Return the (X, Y) coordinate for the center point of the cell that contains the specified text.  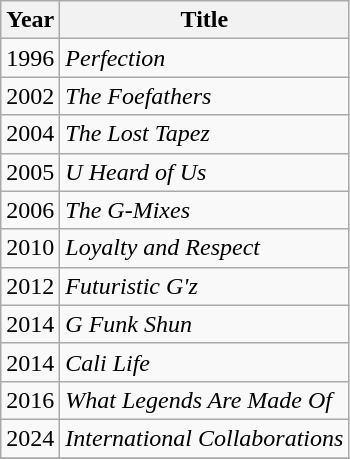
What Legends Are Made Of (204, 400)
Cali Life (204, 362)
The Lost Tapez (204, 134)
2002 (30, 96)
G Funk Shun (204, 324)
2005 (30, 172)
2006 (30, 210)
2010 (30, 248)
2004 (30, 134)
2012 (30, 286)
Perfection (204, 58)
Year (30, 20)
1996 (30, 58)
International Collaborations (204, 438)
2016 (30, 400)
Loyalty and Respect (204, 248)
2024 (30, 438)
The Foefathers (204, 96)
U Heard of Us (204, 172)
The G-Mixes (204, 210)
Title (204, 20)
Futuristic G'z (204, 286)
